Find where the given text appears and provide that cell's center as [x, y] coordinate. 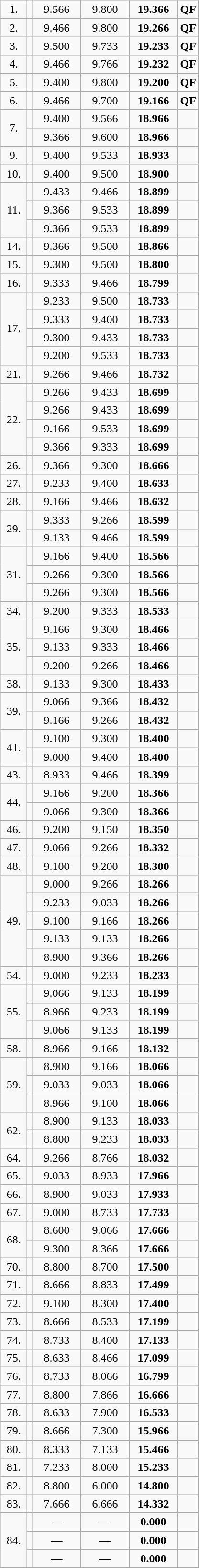
55. [14, 1012]
19.366 [153, 10]
76. [14, 1376]
4. [14, 64]
17.499 [153, 1285]
59. [14, 1084]
17.199 [153, 1321]
31. [14, 575]
64. [14, 1158]
3. [14, 46]
7.866 [105, 1395]
14.800 [153, 1486]
73. [14, 1321]
17.933 [153, 1194]
71. [14, 1285]
18.300 [153, 866]
47. [14, 848]
17.099 [153, 1358]
8.700 [105, 1267]
38. [14, 684]
62. [14, 1130]
8.533 [105, 1321]
18.433 [153, 684]
17. [14, 328]
18.732 [153, 374]
18.399 [153, 775]
19.232 [153, 64]
9.150 [105, 830]
80. [14, 1449]
83. [14, 1504]
18.533 [153, 611]
78. [14, 1413]
8.333 [56, 1449]
70. [14, 1267]
18.132 [153, 1048]
16. [14, 283]
8.766 [105, 1158]
82. [14, 1486]
74. [14, 1340]
54. [14, 975]
15.966 [153, 1431]
17.966 [153, 1176]
75. [14, 1358]
1. [14, 10]
18.633 [153, 483]
18.350 [153, 830]
2. [14, 28]
72. [14, 1303]
39. [14, 711]
18.332 [153, 848]
7.900 [105, 1413]
9.700 [105, 101]
17.733 [153, 1212]
8.300 [105, 1303]
6.000 [105, 1486]
65. [14, 1176]
7.300 [105, 1431]
18.632 [153, 501]
18.866 [153, 247]
19.233 [153, 46]
14.332 [153, 1504]
8.466 [105, 1358]
29. [14, 529]
8.066 [105, 1376]
8.833 [105, 1285]
26. [14, 465]
18.799 [153, 283]
7.666 [56, 1504]
7.133 [105, 1449]
15.466 [153, 1449]
6.666 [105, 1504]
58. [14, 1048]
18.032 [153, 1158]
14. [14, 247]
17.400 [153, 1303]
66. [14, 1194]
17.133 [153, 1340]
77. [14, 1395]
16.666 [153, 1395]
8.600 [56, 1230]
7.233 [56, 1467]
84. [14, 1540]
18.900 [153, 173]
7. [14, 128]
10. [14, 173]
18.666 [153, 465]
8.000 [105, 1467]
67. [14, 1212]
49. [14, 921]
35. [14, 647]
18.800 [153, 265]
27. [14, 483]
28. [14, 501]
79. [14, 1431]
6. [14, 101]
19.200 [153, 82]
9.766 [105, 64]
19.166 [153, 101]
44. [14, 802]
15.233 [153, 1467]
19.266 [153, 28]
41. [14, 747]
21. [14, 374]
8.400 [105, 1340]
34. [14, 611]
43. [14, 775]
5. [14, 82]
81. [14, 1467]
46. [14, 830]
18.233 [153, 975]
9.733 [105, 46]
18.933 [153, 155]
68. [14, 1240]
16.533 [153, 1413]
16.799 [153, 1376]
48. [14, 866]
9. [14, 155]
9.600 [105, 137]
22. [14, 419]
15. [14, 265]
8.366 [105, 1249]
11. [14, 210]
17.500 [153, 1267]
